Return [x, y] of the center of cell containing provided text 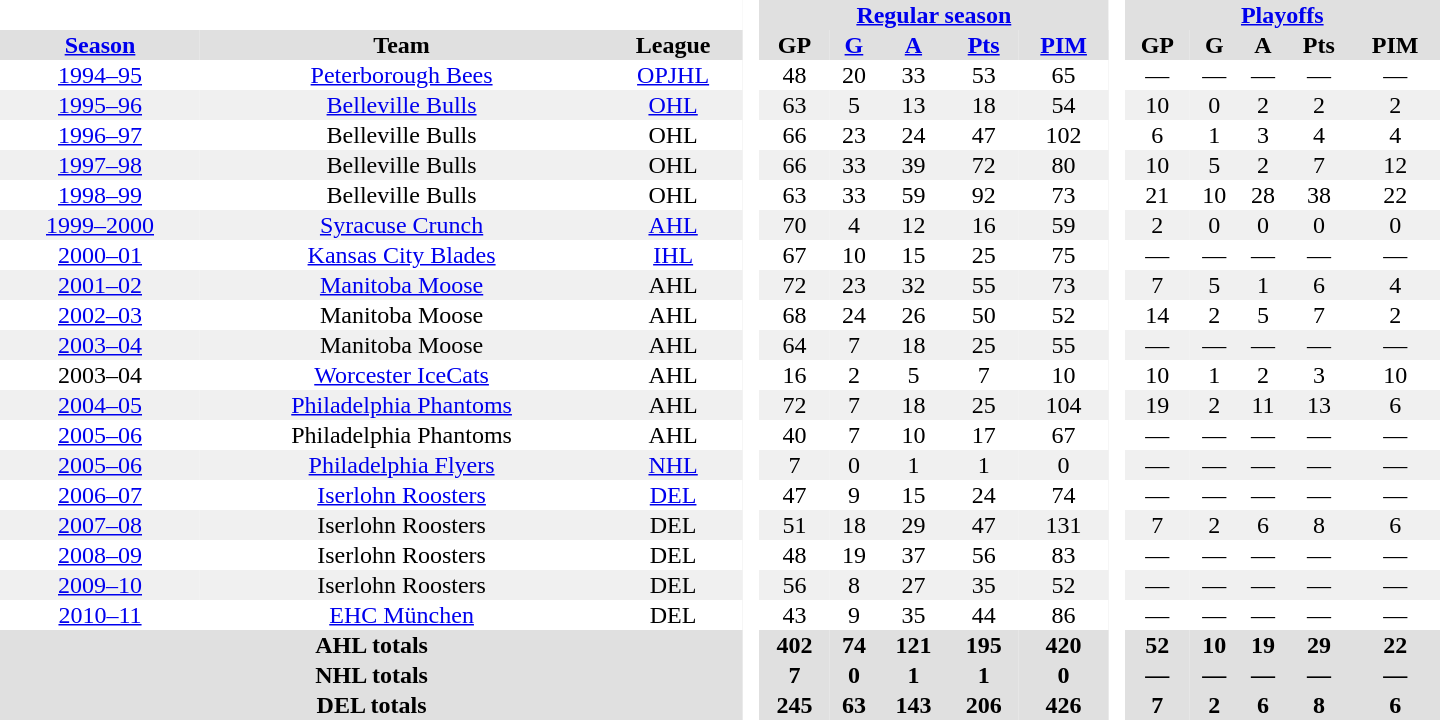
Worcester IceCats [402, 375]
Team [402, 45]
Playoffs [1282, 15]
54 [1064, 105]
131 [1064, 525]
1998–99 [100, 195]
51 [794, 525]
206 [984, 705]
2009–10 [100, 585]
NHL totals [372, 675]
IHL [673, 255]
195 [984, 645]
43 [794, 615]
2002–03 [100, 315]
143 [913, 705]
OPJHL [673, 75]
DEL totals [372, 705]
86 [1064, 615]
20 [854, 75]
50 [984, 315]
75 [1064, 255]
121 [913, 645]
40 [794, 435]
11 [1264, 405]
2006–07 [100, 495]
League [673, 45]
2000–01 [100, 255]
420 [1064, 645]
Peterborough Bees [402, 75]
402 [794, 645]
2008–09 [100, 555]
2007–08 [100, 525]
17 [984, 435]
1995–96 [100, 105]
83 [1064, 555]
1994–95 [100, 75]
14 [1158, 315]
1997–98 [100, 165]
NHL [673, 465]
44 [984, 615]
AHL totals [372, 645]
Kansas City Blades [402, 255]
Syracuse Crunch [402, 225]
27 [913, 585]
26 [913, 315]
1999–2000 [100, 225]
64 [794, 345]
245 [794, 705]
1996–97 [100, 135]
28 [1264, 195]
65 [1064, 75]
37 [913, 555]
104 [1064, 405]
70 [794, 225]
Season [100, 45]
Regular season [934, 15]
2010–11 [100, 615]
80 [1064, 165]
32 [913, 285]
53 [984, 75]
Philadelphia Flyers [402, 465]
92 [984, 195]
38 [1318, 195]
2004–05 [100, 405]
2001–02 [100, 285]
39 [913, 165]
EHC München [402, 615]
426 [1064, 705]
68 [794, 315]
21 [1158, 195]
102 [1064, 135]
